Return (X, Y) of the center of cell containing provided text 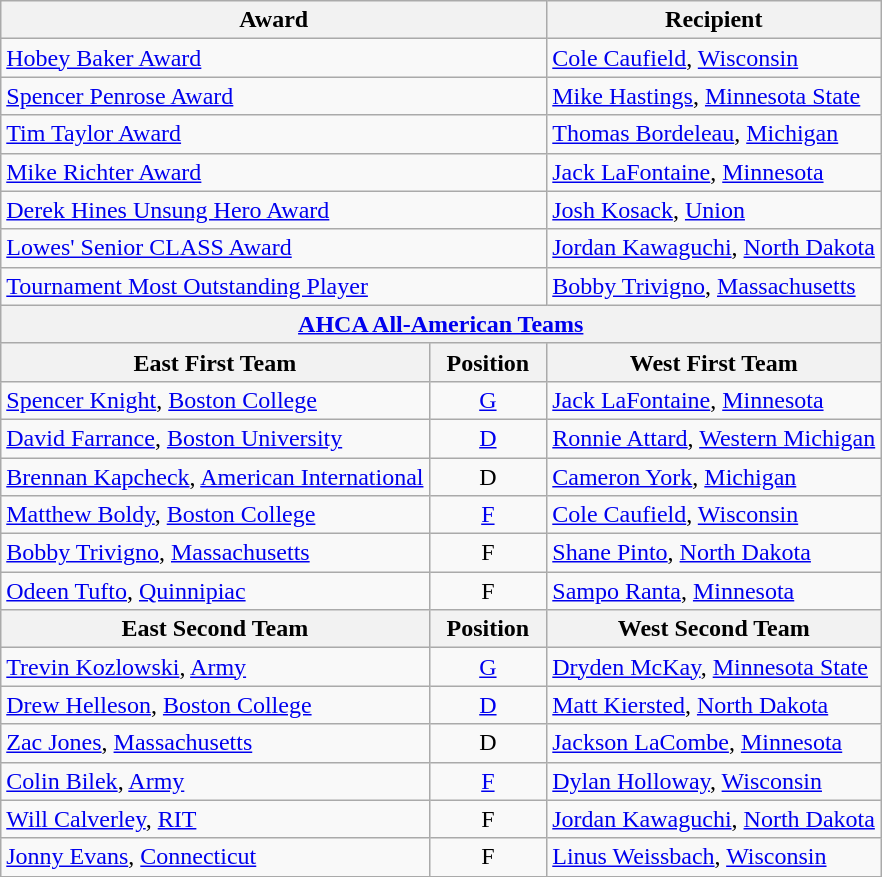
Josh Kosack, Union (714, 210)
Colin Bilek, Army (215, 781)
Cameron York, Michigan (714, 477)
Zac Jones, Massachusetts (215, 743)
AHCA All-American Teams (441, 324)
Odeen Tufto, Quinnipiac (215, 591)
Matthew Boldy, Boston College (215, 515)
Spencer Penrose Award (274, 96)
Dylan Holloway, Wisconsin (714, 781)
Mike Hastings, Minnesota State (714, 96)
East Second Team (215, 629)
David Farrance, Boston University (215, 438)
Mike Richter Award (274, 172)
Thomas Bordeleau, Michigan (714, 134)
West Second Team (714, 629)
Tim Taylor Award (274, 134)
Recipient (714, 20)
Trevin Kozlowski, Army (215, 667)
Linus Weissbach, Wisconsin (714, 857)
Derek Hines Unsung Hero Award (274, 210)
Brennan Kapcheck, American International (215, 477)
Tournament Most Outstanding Player (274, 286)
East First Team (215, 362)
Ronnie Attard, Western Michigan (714, 438)
Jonny Evans, Connecticut (215, 857)
West First Team (714, 362)
Lowes' Senior CLASS Award (274, 248)
Drew Helleson, Boston College (215, 705)
Shane Pinto, North Dakota (714, 553)
Spencer Knight, Boston College (215, 400)
Sampo Ranta, Minnesota (714, 591)
Will Calverley, RIT (215, 819)
Dryden McKay, Minnesota State (714, 667)
Award (274, 20)
Jackson LaCombe, Minnesota (714, 743)
Matt Kiersted, North Dakota (714, 705)
Hobey Baker Award (274, 58)
